Output the [x, y] coordinate of the center of the cell containing the given text.  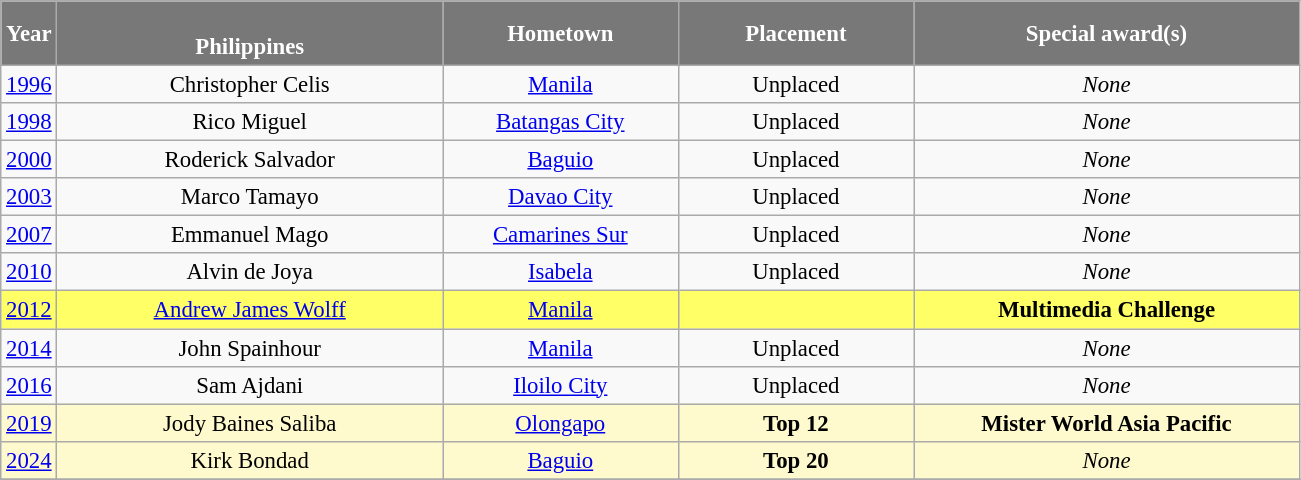
Placement [796, 34]
John Spainhour [250, 348]
Jody Baines Saliba [250, 423]
Mister World Asia Pacific [1107, 423]
Roderick Salvador [250, 160]
2016 [29, 385]
Emmanuel Mago [250, 235]
1998 [29, 122]
Kirk Bondad [250, 460]
Sam Ajdani [250, 385]
Year [29, 34]
2010 [29, 273]
2019 [29, 423]
Top 12 [796, 423]
2024 [29, 460]
Multimedia Challenge [1107, 310]
2007 [29, 235]
1996 [29, 85]
2014 [29, 348]
Philippines [250, 34]
Special award(s) [1107, 34]
Iloilo City [560, 385]
Isabela [560, 273]
Hometown [560, 34]
Davao City [560, 197]
Top 20 [796, 460]
2012 [29, 310]
Andrew James Wolff [250, 310]
Alvin de Joya [250, 273]
Camarines Sur [560, 235]
Batangas City [560, 122]
Marco Tamayo [250, 197]
2003 [29, 197]
2000 [29, 160]
Christopher Celis [250, 85]
Rico Miguel [250, 122]
Olongapo [560, 423]
